Find where the given text appears and provide that cell's center as [X, Y] coordinate. 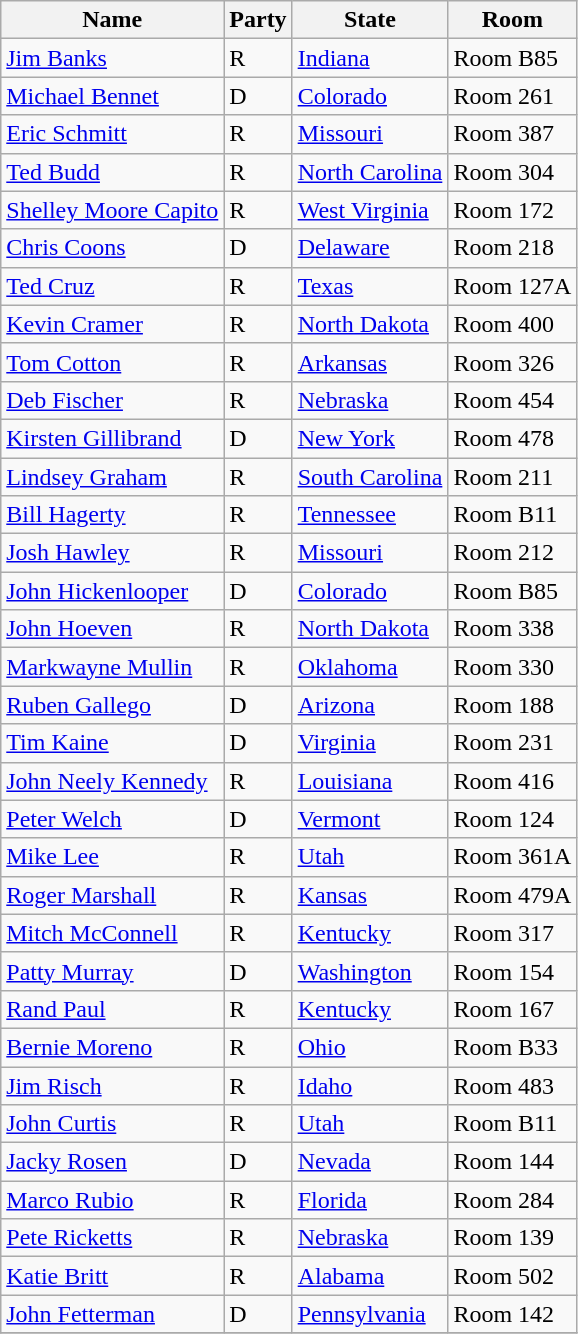
Lindsey Graham [112, 477]
Name [112, 20]
Tom Cotton [112, 362]
Jacky Rosen [112, 1162]
Nevada [370, 1162]
State [370, 20]
Mitch McConnell [112, 933]
Texas [370, 286]
Room [512, 20]
Room 212 [512, 553]
Kansas [370, 895]
Shelley Moore Capito [112, 210]
Chris Coons [112, 248]
Arkansas [370, 362]
Room 231 [512, 743]
Ohio [370, 1047]
John Curtis [112, 1124]
Bill Hagerty [112, 515]
Room 284 [512, 1200]
Oklahoma [370, 667]
Room 188 [512, 705]
Room 454 [512, 400]
Tim Kaine [112, 743]
Room 317 [512, 933]
John Fetterman [112, 1314]
Room 172 [512, 210]
Jim Banks [112, 58]
Peter Welch [112, 819]
Kirsten Gillibrand [112, 438]
Indiana [370, 58]
Room B33 [512, 1047]
Room 479A [512, 895]
Pete Ricketts [112, 1238]
Tennessee [370, 515]
Alabama [370, 1276]
Room 361A [512, 857]
Room 218 [512, 248]
Room 502 [512, 1276]
Patty Murray [112, 971]
Vermont [370, 819]
John Hickenlooper [112, 591]
Michael Bennet [112, 96]
Marco Rubio [112, 1200]
Room 416 [512, 781]
West Virginia [370, 210]
Eric Schmitt [112, 134]
John Hoeven [112, 629]
Washington [370, 971]
Room 139 [512, 1238]
Room 304 [512, 172]
Mike Lee [112, 857]
Room 400 [512, 324]
Arizona [370, 705]
Room 211 [512, 477]
John Neely Kennedy [112, 781]
Kevin Cramer [112, 324]
Ruben Gallego [112, 705]
Roger Marshall [112, 895]
Room 261 [512, 96]
Room 127A [512, 286]
Room 338 [512, 629]
Pennsylvania [370, 1314]
Deb Fischer [112, 400]
Bernie Moreno [112, 1047]
Room 326 [512, 362]
Room 144 [512, 1162]
Room 483 [512, 1085]
Markwayne Mullin [112, 667]
Room 330 [512, 667]
Room 167 [512, 1009]
North Carolina [370, 172]
Party [258, 20]
Jim Risch [112, 1085]
Rand Paul [112, 1009]
Louisiana [370, 781]
Room 124 [512, 819]
Virginia [370, 743]
Room 154 [512, 971]
Idaho [370, 1085]
Room 478 [512, 438]
New York [370, 438]
Room 142 [512, 1314]
Josh Hawley [112, 553]
Delaware [370, 248]
South Carolina [370, 477]
Ted Cruz [112, 286]
Room 387 [512, 134]
Florida [370, 1200]
Katie Britt [112, 1276]
Ted Budd [112, 172]
